Output the [X, Y] coordinate of the center of the cell containing the given text.  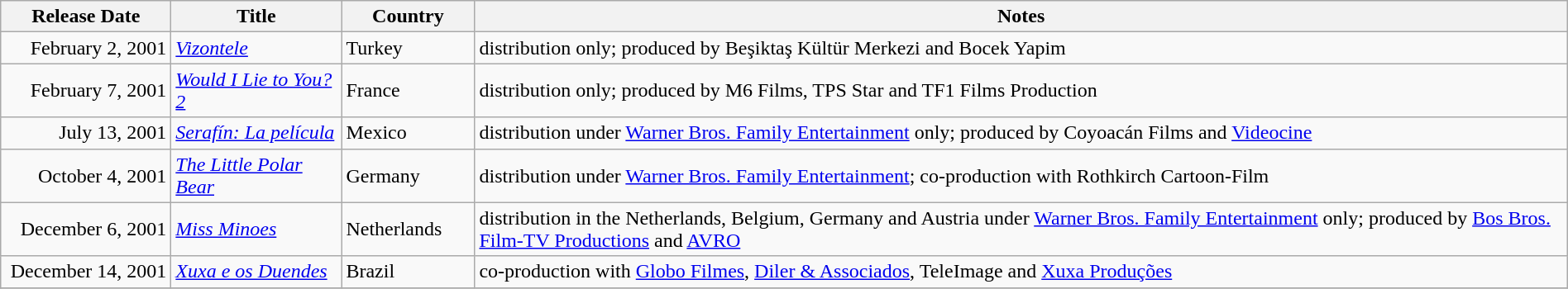
Title [256, 17]
December 6, 2001 [86, 230]
October 4, 2001 [86, 175]
distribution under Warner Bros. Family Entertainment; co-production with Rothkirch Cartoon-Film [1021, 175]
Miss Minoes [256, 230]
Netherlands [409, 230]
Turkey [409, 48]
February 7, 2001 [86, 91]
Would I Lie to You? 2 [256, 91]
Notes [1021, 17]
February 2, 2001 [86, 48]
The Little Polar Bear [256, 175]
distribution only; produced by M6 Films, TPS Star and TF1 Films Production [1021, 91]
Xuxa e os Duendes [256, 272]
co-production with Globo Filmes, Diler & Associados, TeleImage and Xuxa Produções [1021, 272]
Serafín: La película [256, 133]
Germany [409, 175]
Mexico [409, 133]
Country [409, 17]
distribution under Warner Bros. Family Entertainment only; produced by Coyoacán Films and Videocine [1021, 133]
July 13, 2001 [86, 133]
distribution only; produced by Beşiktaş Kültür Merkezi and Bocek Yapim [1021, 48]
Release Date [86, 17]
Vizontele [256, 48]
December 14, 2001 [86, 272]
Brazil [409, 272]
France [409, 91]
